Search for the cell housing the specified text and yield its [x, y] center coordinate. 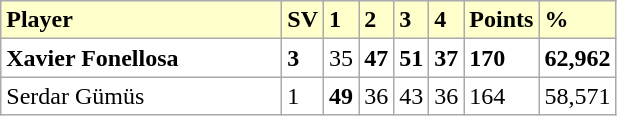
Xavier Fonellosa [142, 58]
4 [446, 20]
37 [446, 58]
Serdar Gümüs [142, 96]
62,962 [578, 58]
47 [376, 58]
58,571 [578, 96]
Points [502, 20]
SV [303, 20]
35 [342, 58]
2 [376, 20]
43 [412, 96]
164 [502, 96]
51 [412, 58]
% [578, 20]
49 [342, 96]
170 [502, 58]
Player [142, 20]
